Locate the cell with the specified text and output its [X, Y] center coordinate. 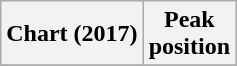
Peakposition [189, 34]
Chart (2017) [72, 34]
